Search for the cell housing the specified text and yield its [x, y] center coordinate. 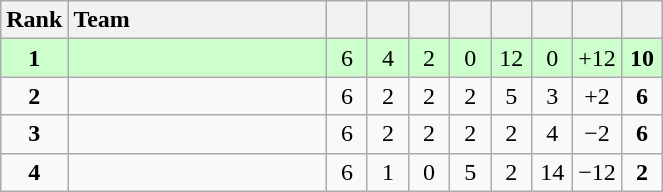
10 [642, 58]
Rank [34, 20]
+12 [598, 58]
12 [512, 58]
+2 [598, 96]
Team [198, 20]
14 [552, 172]
−2 [598, 134]
−12 [598, 172]
